Locate the cell with the specified text and output its [x, y] center coordinate. 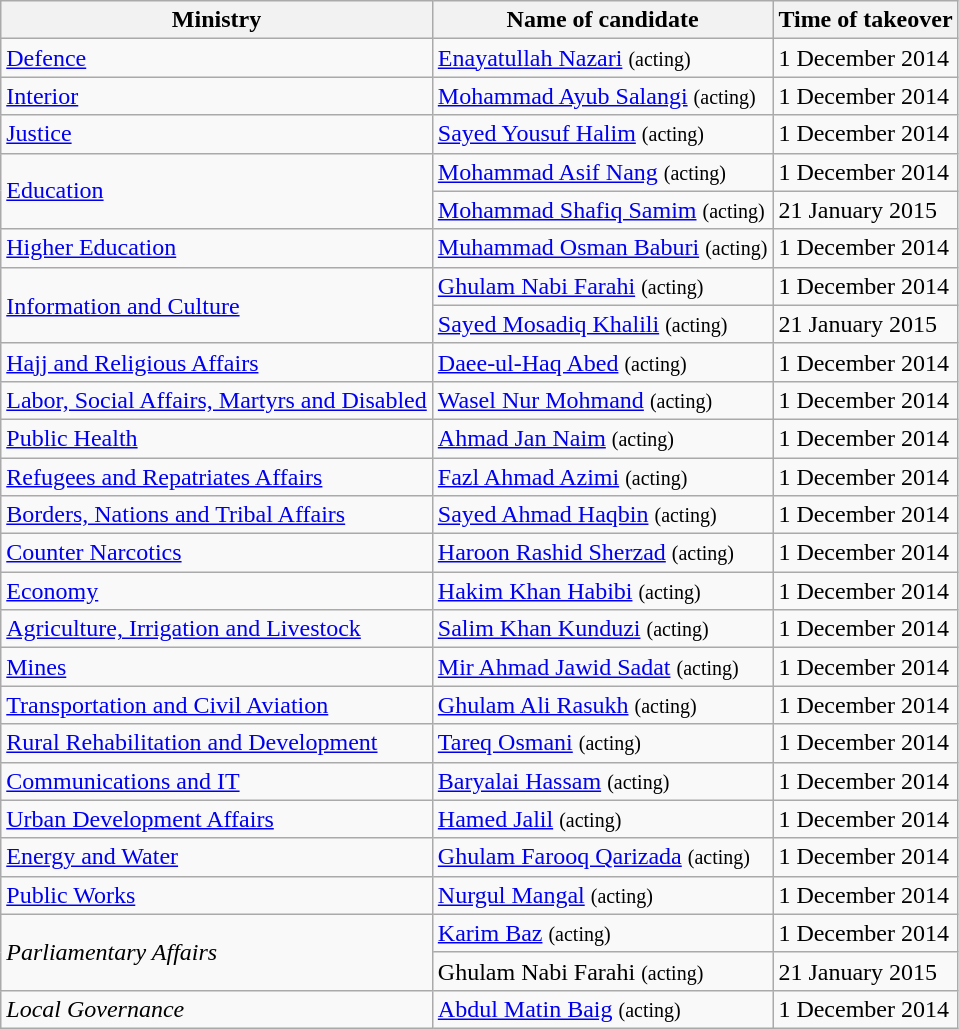
Sayed Ahmad Haqbin (acting) [602, 515]
Mohammad Shafiq Samim (acting) [602, 210]
Energy and Water [217, 857]
Ministry [217, 20]
Enayatullah Nazari (acting) [602, 58]
Urban Development Affairs [217, 819]
Rural Rehabilitation and Development [217, 743]
Local Governance [217, 1009]
Ghulam Farooq Qarizada (acting) [602, 857]
Justice [217, 134]
Parliamentary Affairs [217, 952]
Mines [217, 667]
Karim Baz (acting) [602, 933]
Name of candidate [602, 20]
Labor, Social Affairs, Martyrs and Disabled [217, 400]
Information and Culture [217, 305]
Haroon Rashid Sherzad (acting) [602, 553]
Ghulam Ali Rasukh (acting) [602, 705]
Fazl Ahmad Azimi (acting) [602, 477]
Public Works [217, 895]
Higher Education [217, 248]
Defence [217, 58]
Muhammad Osman Baburi (acting) [602, 248]
Abdul Matin Baig (acting) [602, 1009]
Mir Ahmad Jawid Sadat (acting) [602, 667]
Education [217, 191]
Salim Khan Kunduzi (acting) [602, 629]
Daee-ul-Haq Abed (acting) [602, 362]
Ahmad Jan Naim (acting) [602, 438]
Agriculture, Irrigation and Livestock [217, 629]
Transportation and Civil Aviation [217, 705]
Hakim Khan Habibi (acting) [602, 591]
Interior [217, 96]
Baryalai Hassam (acting) [602, 781]
Mohammad Ayub Salangi (acting) [602, 96]
Hamed Jalil (acting) [602, 819]
Tareq Osmani (acting) [602, 743]
Sayed Mosadiq Khalili (acting) [602, 324]
Economy [217, 591]
Counter Narcotics [217, 553]
Time of takeover [866, 20]
Refugees and Repatriates Affairs [217, 477]
Hajj and Religious Affairs [217, 362]
Wasel Nur Mohmand (acting) [602, 400]
Public Health [217, 438]
Nurgul Mangal (acting) [602, 895]
Communications and IT [217, 781]
Mohammad Asif Nang (acting) [602, 172]
Sayed Yousuf Halim (acting) [602, 134]
Borders, Nations and Tribal Affairs [217, 515]
